For the text-containing cell, return its midpoint in [x, y] coordinate format. 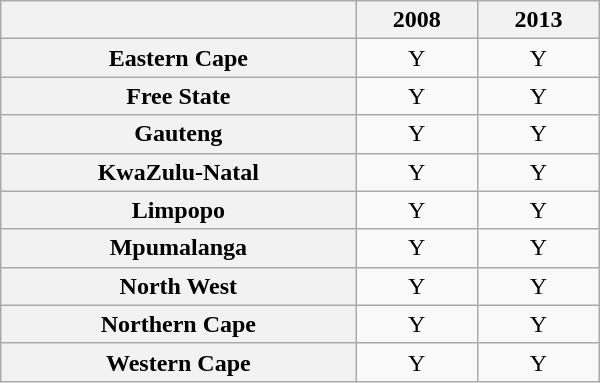
Gauteng [178, 134]
Limpopo [178, 210]
Free State [178, 96]
Western Cape [178, 362]
2008 [417, 20]
KwaZulu-Natal [178, 172]
Mpumalanga [178, 248]
2013 [539, 20]
Eastern Cape [178, 58]
North West [178, 286]
Northern Cape [178, 324]
